Locate the cell with the specified text and output its [X, Y] center coordinate. 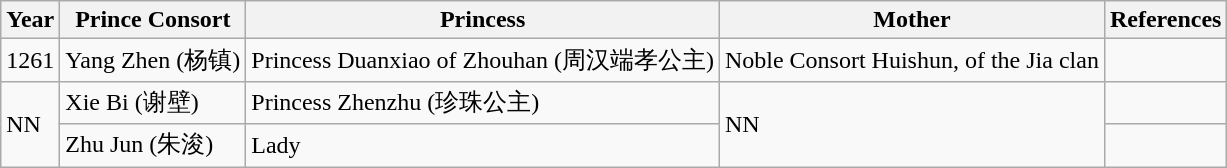
Prince Consort [153, 20]
Princess Zhenzhu (珍珠公主) [483, 102]
Mother [912, 20]
Princess [483, 20]
Yang Zhen (杨镇) [153, 60]
1261 [30, 60]
Year [30, 20]
Zhu Jun (朱浚) [153, 146]
Noble Consort Huishun, of the Jia clan [912, 60]
Lady [483, 146]
References [1166, 20]
Xie Bi (谢壁) [153, 102]
Princess Duanxiao of Zhouhan (周汉端孝公主) [483, 60]
